Detect which cell encompasses the target text, then output its [X, Y] center coordinate. 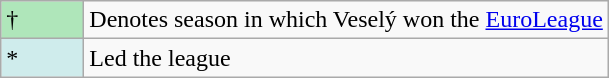
Denotes season in which Veselý won the EuroLeague [346, 20]
Led the league [346, 58]
* [42, 58]
† [42, 20]
